From the cell containing the given text, extract its center point as (x, y) coordinate. 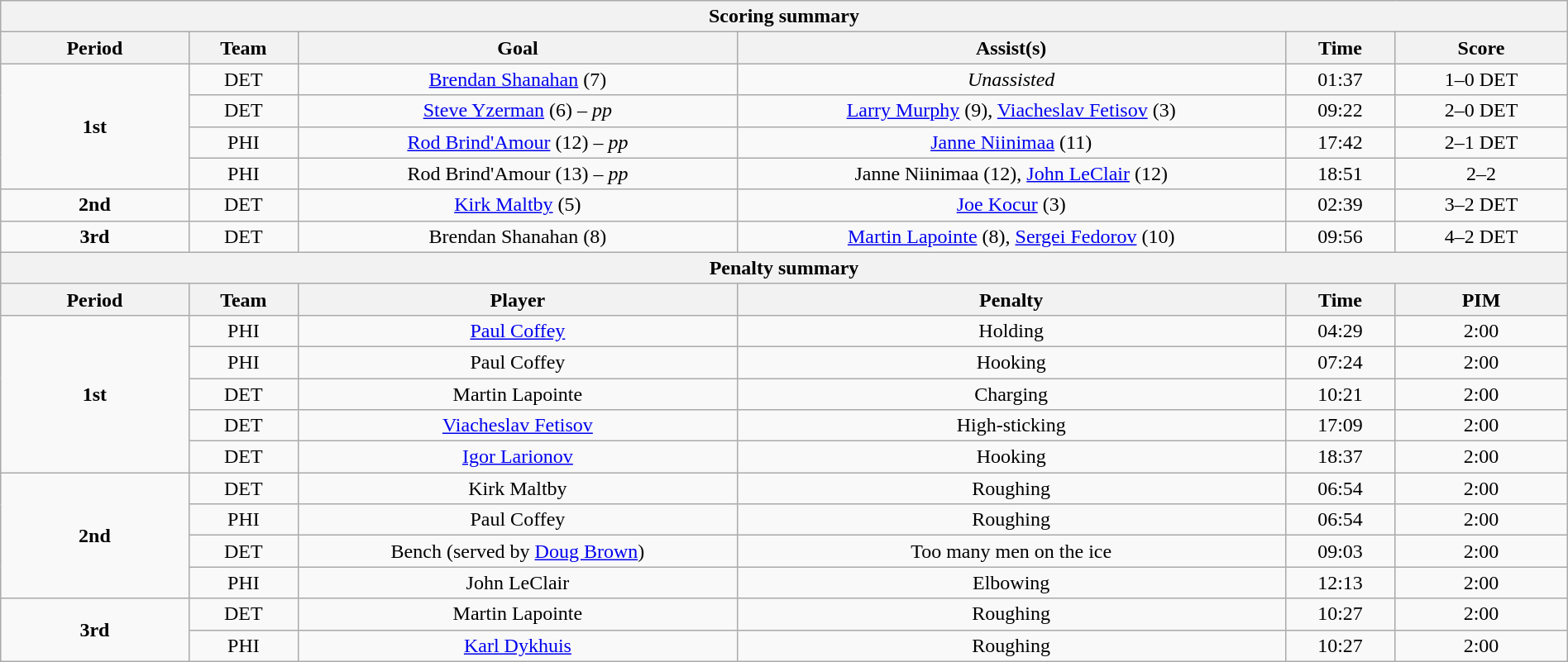
John LeClair (518, 583)
Larry Murphy (9), Viacheslav Fetisov (3) (1011, 111)
Holding (1011, 331)
Goal (518, 48)
PIM (1481, 299)
10:21 (1340, 394)
Unassisted (1011, 79)
17:42 (1340, 142)
17:09 (1340, 426)
18:37 (1340, 457)
High-sticking (1011, 426)
1–0 DET (1481, 79)
18:51 (1340, 174)
Janne Niinimaa (12), John LeClair (12) (1011, 174)
01:37 (1340, 79)
Player (518, 299)
4–2 DET (1481, 236)
Elbowing (1011, 583)
2–2 (1481, 174)
12:13 (1340, 583)
Penalty (1011, 299)
09:56 (1340, 236)
Viacheslav Fetisov (518, 426)
09:22 (1340, 111)
04:29 (1340, 331)
Brendan Shanahan (7) (518, 79)
Scoring summary (784, 17)
Steve Yzerman (6) – pp (518, 111)
Charging (1011, 394)
Karl Dykhuis (518, 645)
Score (1481, 48)
2–1 DET (1481, 142)
Assist(s) (1011, 48)
Rod Brind'Amour (12) – pp (518, 142)
Penalty summary (784, 268)
Kirk Maltby (518, 488)
Martin Lapointe (8), Sergei Fedorov (10) (1011, 236)
Kirk Maltby (5) (518, 205)
3–2 DET (1481, 205)
2–0 DET (1481, 111)
09:03 (1340, 551)
Too many men on the ice (1011, 551)
02:39 (1340, 205)
07:24 (1340, 362)
Joe Kocur (3) (1011, 205)
Janne Niinimaa (11) (1011, 142)
Igor Larionov (518, 457)
Bench (served by Doug Brown) (518, 551)
Brendan Shanahan (8) (518, 236)
Rod Brind'Amour (13) – pp (518, 174)
